Capture the cell that displays the provided text and extract its [X, Y] central coordinate. 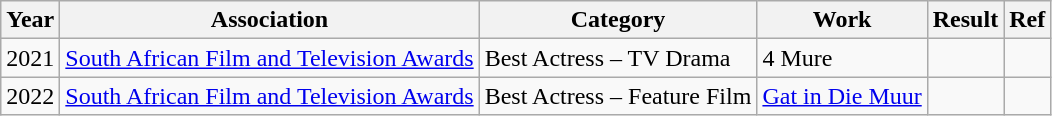
Ref [1028, 20]
Best Actress – Feature Film [618, 96]
Gat in Die Muur [842, 96]
Best Actress – TV Drama [618, 58]
Category [618, 20]
Association [270, 20]
Work [842, 20]
Year [30, 20]
2021 [30, 58]
2022 [30, 96]
4 Mure [842, 58]
Result [965, 20]
